Identify which cell holds the provided text, then report its (X, Y) central coordinate. 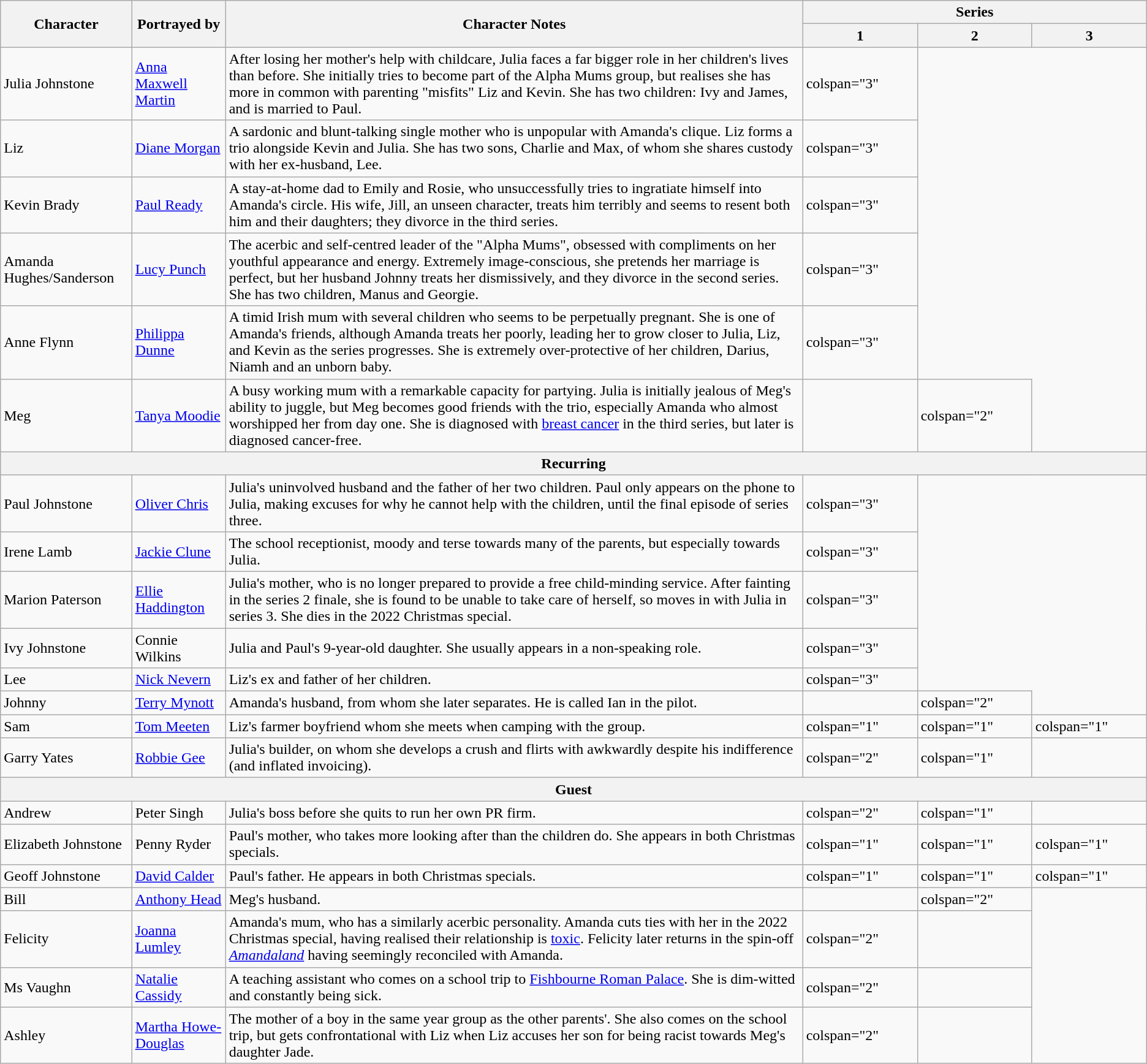
Martha Howe-Douglas (179, 1035)
Tanya Moodie (179, 416)
Paul's father. He appears in both Christmas specials. (514, 876)
Paul Ready (179, 205)
Nick Nevern (179, 680)
Sam (66, 726)
Andrew (66, 813)
Lee (66, 680)
Amanda's husband, from whom she later separates. He is called Ian in the pilot. (514, 703)
Ellie Haddington (179, 599)
Peter Singh (179, 813)
Bill (66, 899)
Diane Morgan (179, 148)
Terry Mynott (179, 703)
Ivy Johnstone (66, 647)
Guest (573, 789)
Johnny (66, 703)
David Calder (179, 876)
Ashley (66, 1035)
Series (974, 12)
Lucy Punch (179, 270)
Ms Vaughn (66, 987)
Joanna Lumley (179, 939)
Jackie Clune (179, 552)
Paul's mother, who takes more looking after than the children do. She appears in both Christmas specials. (514, 845)
Liz's ex and father of her children. (514, 680)
Liz's farmer boyfriend whom she meets when camping with the group. (514, 726)
Portrayed by (179, 24)
Robbie Gee (179, 758)
Kevin Brady (66, 205)
Felicity (66, 939)
Julia and Paul's 9-year-old daughter. She usually appears in a non-speaking role. (514, 647)
Geoff Johnstone (66, 876)
Natalie Cassidy (179, 987)
The school receptionist, moody and terse towards many of the parents, but especially towards Julia. (514, 552)
A teaching assistant who comes on a school trip to Fishbourne Roman Palace. She is dim-witted and constantly being sick. (514, 987)
2 (974, 36)
Penny Ryder (179, 845)
Irene Lamb (66, 552)
Liz (66, 148)
Tom Meeten (179, 726)
Julia's boss before she quits to run her own PR firm. (514, 813)
Connie Wilkins (179, 647)
Philippa Dunne (179, 342)
Meg's husband. (514, 899)
1 (860, 36)
Julia Johnstone (66, 83)
Anthony Head (179, 899)
Marion Paterson (66, 599)
Character Notes (514, 24)
Elizabeth Johnstone (66, 845)
Character (66, 24)
3 (1089, 36)
Julia's builder, on whom she develops a crush and flirts with awkwardly despite his indifference (and inflated invoicing). (514, 758)
Paul Johnstone (66, 503)
Recurring (573, 463)
Amanda Hughes/Sanderson (66, 270)
Oliver Chris (179, 503)
Anna Maxwell Martin (179, 83)
Anne Flynn (66, 342)
Meg (66, 416)
Garry Yates (66, 758)
